Return the [X, Y] coordinate for the center point of the cell that contains the specified text.  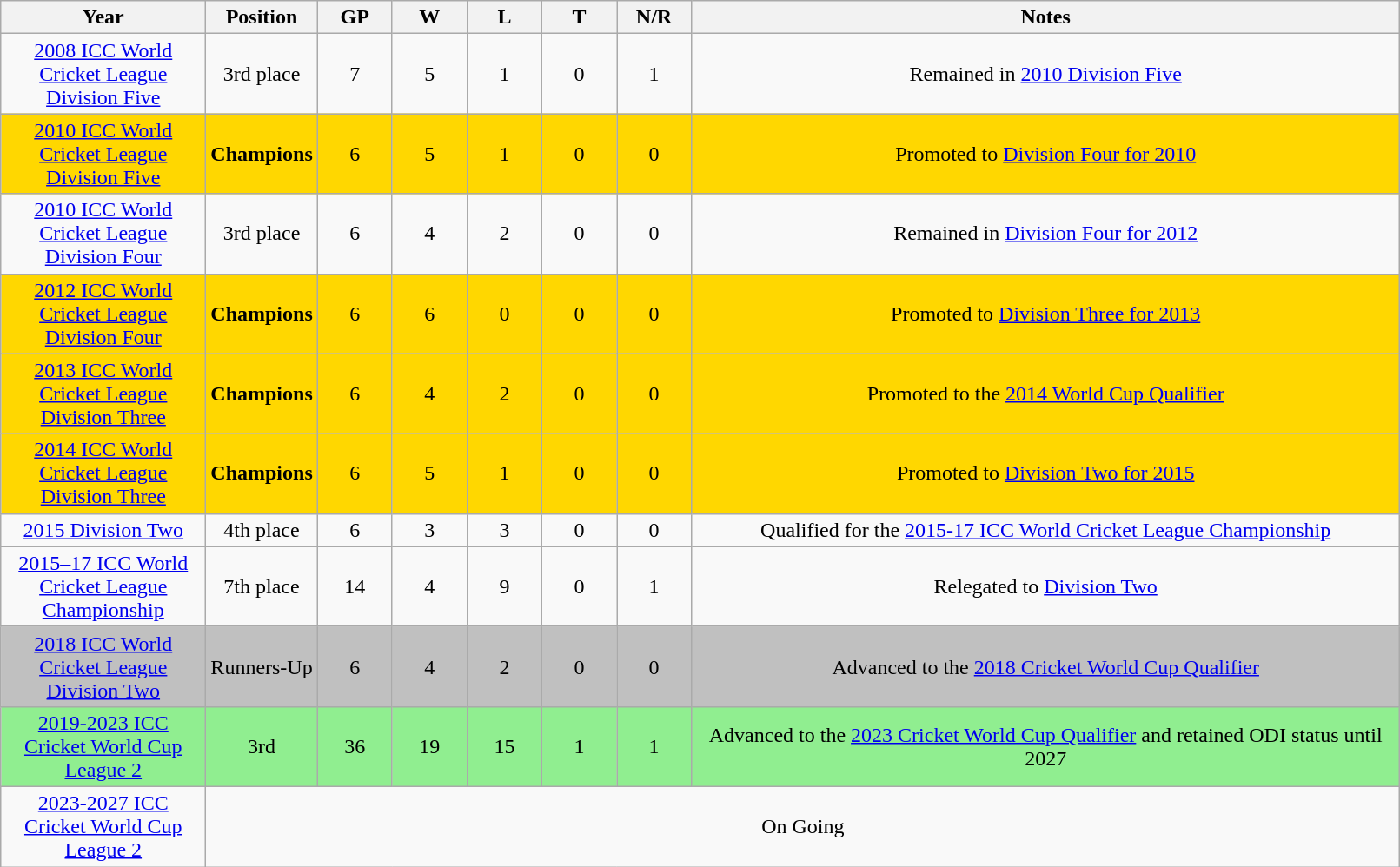
7 [355, 74]
4th place [262, 530]
Promoted to Division Two for 2015 [1046, 473]
2012 ICC World Cricket League Division Four [103, 314]
2019-2023 ICC Cricket World Cup League 2 [103, 746]
Promoted to the 2014 World Cup Qualifier [1046, 394]
W [429, 17]
15 [504, 746]
2014 ICC World Cricket League Division Three [103, 473]
2010 ICC World Cricket League Division Five [103, 154]
2013 ICC World Cricket League Division Three [103, 394]
2008 ICC World Cricket League Division Five [103, 74]
14 [355, 586]
Qualified for the 2015-17 ICC World Cricket League Championship [1046, 530]
19 [429, 746]
Relegated to Division Two [1046, 586]
Advanced to the 2018 Cricket World Cup Qualifier [1046, 666]
2023-2027 ICC Cricket World Cup League 2 [103, 826]
Notes [1046, 17]
Promoted to Division Three for 2013 [1046, 314]
L [504, 17]
T [579, 17]
2015 Division Two [103, 530]
Remained in Division Four for 2012 [1046, 234]
Promoted to Division Four for 2010 [1046, 154]
Remained in 2010 Division Five [1046, 74]
N/R [654, 17]
GP [355, 17]
Position [262, 17]
2010 ICC World Cricket League Division Four [103, 234]
2018 ICC World Cricket League Division Two [103, 666]
2015–17 ICC World Cricket League Championship [103, 586]
On Going [803, 826]
7th place [262, 586]
Advanced to the 2023 Cricket World Cup Qualifier and retained ODI status until 2027 [1046, 746]
Year [103, 17]
9 [504, 586]
3rd [262, 746]
36 [355, 746]
Runners-Up [262, 666]
